Return (x, y) of the center of cell containing provided text 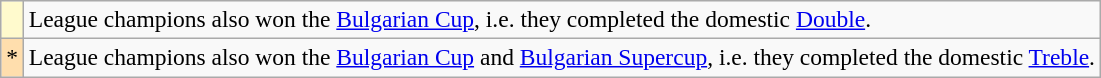
League champions also won the Bulgarian Cup, i.e. they completed the domestic Double. (562, 19)
League champions also won the Bulgarian Cup and Bulgarian Supercup, i.e. they completed the domestic Treble. (562, 57)
* (12, 57)
